Capture the cell that displays the provided text and extract its (x, y) central coordinate. 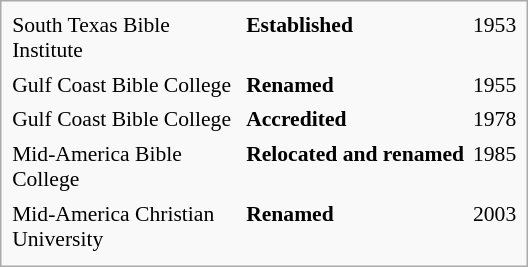
1955 (494, 85)
1985 (494, 166)
Mid-America Bible College (124, 166)
1978 (494, 119)
South Texas Bible Institute (124, 38)
Established (355, 38)
2003 (494, 226)
1953 (494, 38)
Accredited (355, 119)
Mid-America Christian University (124, 226)
Relocated and renamed (355, 166)
